Return (X, Y) of the center of cell containing provided text 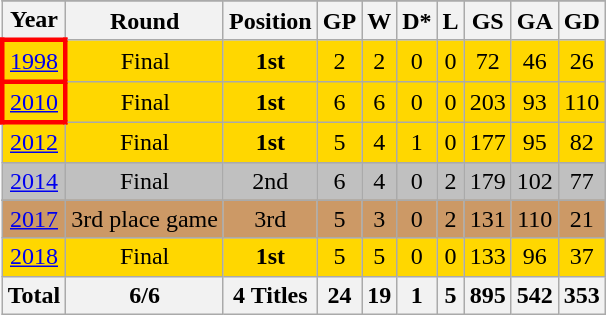
131 (488, 219)
24 (339, 295)
77 (582, 181)
72 (488, 60)
3 (380, 219)
542 (534, 295)
W (380, 21)
2012 (34, 142)
3rd (270, 219)
102 (534, 181)
133 (488, 257)
2017 (34, 219)
GD (582, 21)
2018 (34, 257)
26 (582, 60)
2010 (34, 102)
Round (145, 21)
95 (534, 142)
GA (534, 21)
353 (582, 295)
Total (34, 295)
Year (34, 21)
2014 (34, 181)
6/6 (145, 295)
82 (582, 142)
2nd (270, 181)
177 (488, 142)
3rd place game (145, 219)
L (450, 21)
203 (488, 102)
4 Titles (270, 295)
21 (582, 219)
46 (534, 60)
GS (488, 21)
D* (417, 21)
179 (488, 181)
895 (488, 295)
37 (582, 257)
93 (534, 102)
GP (339, 21)
96 (534, 257)
19 (380, 295)
1998 (34, 60)
Position (270, 21)
